Output the (x, y) coordinate of the center of the cell containing the given text.  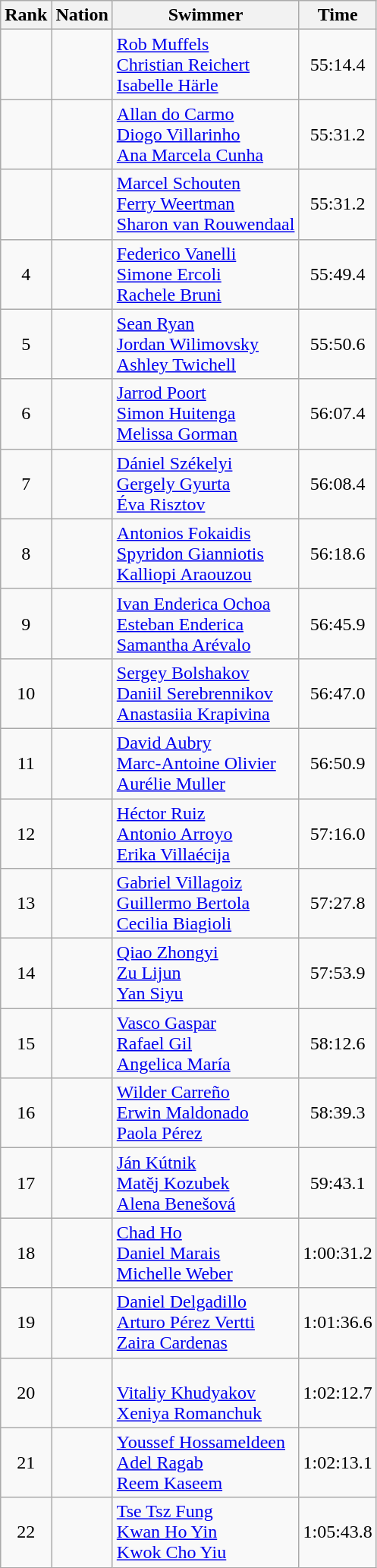
Héctor RuizAntonio ArroyoErika Villaécija (206, 834)
18 (26, 1253)
55:50.6 (338, 344)
20 (26, 1393)
Jarrod PoortSimon HuitengaMelissa Gorman (206, 414)
17 (26, 1183)
Rank (26, 15)
Qiao ZhongyiZu LijunYan Siyu (206, 973)
Daniel DelgadilloArturo Pérez VerttiZaira Cardenas (206, 1323)
Wilder CarreñoErwin MaldonadoPaola Pérez (206, 1113)
Gabriel VillagoizGuillermo BertolaCecilia Biagioli (206, 904)
57:16.0 (338, 834)
Rob MuffelsChristian ReichertIsabelle Härle (206, 65)
Time (338, 15)
15 (26, 1043)
58:12.6 (338, 1043)
Marcel SchoutenFerry WeertmanSharon van Rouwendaal (206, 204)
Dániel SzékelyiGergely GyurtaÉva Risztov (206, 484)
4 (26, 274)
10 (26, 693)
14 (26, 973)
56:08.4 (338, 484)
Ján KútnikMatěj KozubekAlena Benešová (206, 1183)
Antonios FokaidisSpyridon GianniotisKalliopi Araouzou (206, 554)
Sergey BolshakovDaniil SerebrennikovAnastasiia Krapivina (206, 693)
7 (26, 484)
56:50.9 (338, 763)
Ivan Enderica OchoaEsteban EndericaSamantha Arévalo (206, 623)
55:49.4 (338, 274)
David AubryMarc-Antoine OlivierAurélie Muller (206, 763)
21 (26, 1462)
5 (26, 344)
16 (26, 1113)
9 (26, 623)
1:02:12.7 (338, 1393)
1:00:31.2 (338, 1253)
12 (26, 834)
19 (26, 1323)
Sean RyanJordan WilimovskyAshley Twichell (206, 344)
8 (26, 554)
Vitaliy KhudyakovXeniya Romanchuk (206, 1393)
1:01:36.6 (338, 1323)
55:14.4 (338, 65)
57:53.9 (338, 973)
56:18.6 (338, 554)
57:27.8 (338, 904)
56:47.0 (338, 693)
Nation (82, 15)
13 (26, 904)
Vasco GasparRafael GilAngelica María (206, 1043)
Tse Tsz FungKwan Ho YinKwok Cho Yiu (206, 1532)
58:39.3 (338, 1113)
Swimmer (206, 15)
Chad HoDaniel MaraisMichelle Weber (206, 1253)
22 (26, 1532)
6 (26, 414)
56:45.9 (338, 623)
1:05:43.8 (338, 1532)
Allan do CarmoDiogo VillarinhoAna Marcela Cunha (206, 134)
56:07.4 (338, 414)
11 (26, 763)
Youssef HossameldeenAdel RagabReem Kaseem (206, 1462)
1:02:13.1 (338, 1462)
Federico VanelliSimone ErcoliRachele Bruni (206, 274)
59:43.1 (338, 1183)
